Pinpoint the cell where the given text exists, returning its (X, Y) midpoint coordinate. 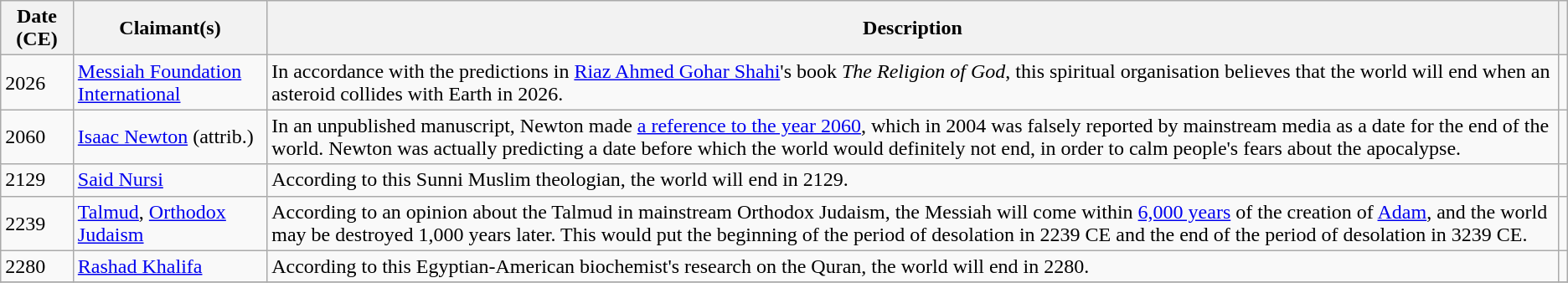
Rashad Khalifa (169, 266)
According to this Egyptian-American biochemist's research on the Quran, the world will end in 2280. (913, 266)
Description (913, 28)
2060 (37, 137)
2280 (37, 266)
Claimant(s) (169, 28)
Talmud, Orthodox Judaism (169, 223)
Date (CE) (37, 28)
According to this Sunni Muslim theologian, the world will end in 2129. (913, 180)
Isaac Newton (attrib.) (169, 137)
2026 (37, 82)
2239 (37, 223)
Said Nursi (169, 180)
2129 (37, 180)
Messiah Foundation International (169, 82)
